Search for the cell housing the specified text and yield its [x, y] center coordinate. 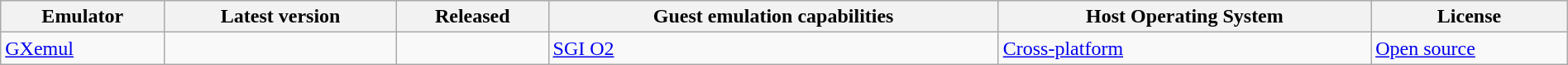
Guest emulation capabilities [773, 17]
Open source [1470, 48]
SGI O2 [773, 48]
Released [473, 17]
Latest version [281, 17]
Emulator [83, 17]
Host Operating System [1184, 17]
License [1470, 17]
GXemul [83, 48]
Cross-platform [1184, 48]
